Output the (x, y) coordinate of the center of the cell containing the given text.  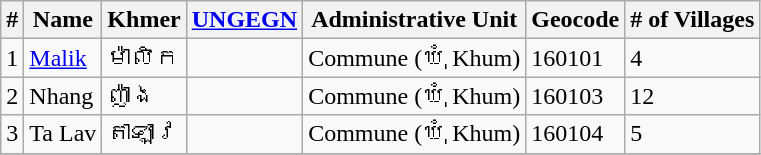
Name (63, 20)
1 (12, 58)
Malik (63, 58)
3 (12, 134)
ម៉ាលិក (144, 58)
Khmer (144, 20)
4 (692, 58)
Nhang (63, 96)
ញ៉ាង (144, 96)
# of Villages (692, 20)
UNGEGN (244, 20)
Administrative Unit (414, 20)
160103 (576, 96)
Ta Lav (63, 134)
តាឡាវ (144, 134)
12 (692, 96)
# (12, 20)
Geocode (576, 20)
5 (692, 134)
160104 (576, 134)
160101 (576, 58)
2 (12, 96)
